Detect which cell encompasses the target text, then output its (X, Y) center coordinate. 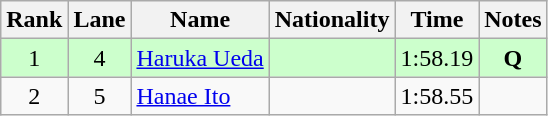
Lane (100, 20)
Name (200, 20)
Haruka Ueda (200, 58)
Notes (513, 20)
2 (34, 96)
5 (100, 96)
1 (34, 58)
Nationality (332, 20)
Hanae Ito (200, 96)
4 (100, 58)
Q (513, 58)
1:58.55 (437, 96)
Time (437, 20)
Rank (34, 20)
1:58.19 (437, 58)
